Determine the [x, y] coordinate at the center of the cell enclosing the given text.  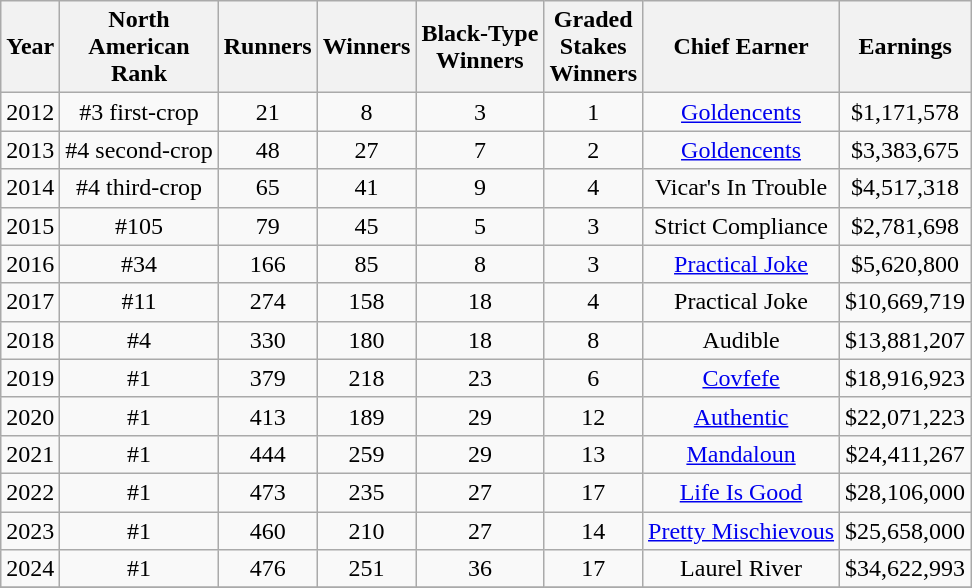
Black-TypeWinners [480, 47]
473 [268, 492]
$3,383,675 [906, 150]
#11 [139, 302]
48 [268, 150]
#4 third-crop [139, 188]
6 [594, 378]
$13,881,207 [906, 340]
13 [594, 454]
Chief Earner [742, 47]
Authentic [742, 416]
189 [366, 416]
Mandaloun [742, 454]
#3 first-crop [139, 112]
12 [594, 416]
Pretty Mischievous [742, 531]
Laurel River [742, 569]
$34,622,993 [906, 569]
274 [268, 302]
$10,669,719 [906, 302]
$22,071,223 [906, 416]
$4,517,318 [906, 188]
$24,411,267 [906, 454]
2013 [30, 150]
Earnings [906, 47]
$5,620,800 [906, 264]
2015 [30, 226]
$18,916,923 [906, 378]
2024 [30, 569]
2021 [30, 454]
2 [594, 150]
2018 [30, 340]
Graded Stakes Winners [594, 47]
2012 [30, 112]
#105 [139, 226]
Year [30, 47]
5 [480, 226]
Runners [268, 47]
Winners [366, 47]
$2,781,698 [906, 226]
2019 [30, 378]
218 [366, 378]
210 [366, 531]
158 [366, 302]
1 [594, 112]
#34 [139, 264]
36 [480, 569]
166 [268, 264]
413 [268, 416]
180 [366, 340]
Strict Compliance [742, 226]
259 [366, 454]
#4 [139, 340]
21 [268, 112]
Life Is Good [742, 492]
85 [366, 264]
$1,171,578 [906, 112]
2017 [30, 302]
2020 [30, 416]
23 [480, 378]
79 [268, 226]
North American Rank [139, 47]
330 [268, 340]
14 [594, 531]
$28,106,000 [906, 492]
251 [366, 569]
$25,658,000 [906, 531]
444 [268, 454]
Covfefe [742, 378]
2016 [30, 264]
65 [268, 188]
45 [366, 226]
#4 second-crop [139, 150]
2023 [30, 531]
476 [268, 569]
9 [480, 188]
7 [480, 150]
Audible [742, 340]
41 [366, 188]
2022 [30, 492]
2014 [30, 188]
Vicar's In Trouble [742, 188]
235 [366, 492]
379 [268, 378]
460 [268, 531]
